Determine the (x, y) coordinate at the center of the cell enclosing the given text.  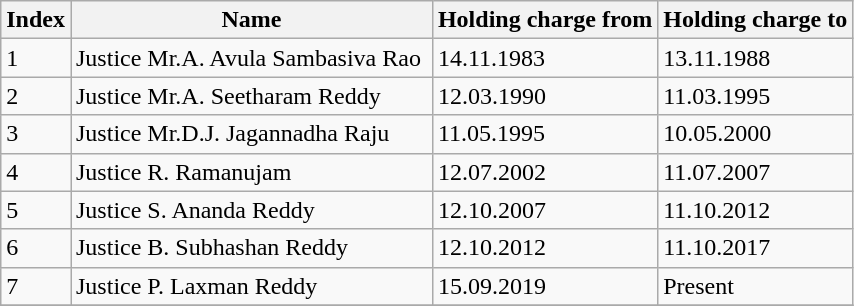
11.07.2007 (756, 172)
13.11.1988 (756, 58)
Name (251, 20)
Justice P. Laxman Reddy (251, 286)
12.10.2007 (544, 210)
4 (36, 172)
15.09.2019 (544, 286)
Justice Mr.D.J. Jagannadha Raju (251, 134)
12.03.1990 (544, 96)
11.05.1995 (544, 134)
Justice S. Ananda Reddy (251, 210)
Justice R. Ramanujam (251, 172)
10.05.2000 (756, 134)
6 (36, 248)
7 (36, 286)
12.07.2002 (544, 172)
11.10.2017 (756, 248)
3 (36, 134)
Justice Mr.A. Seetharam Reddy (251, 96)
11.10.2012 (756, 210)
Present (756, 286)
Holding charge from (544, 20)
Index (36, 20)
2 (36, 96)
5 (36, 210)
Justice Mr.A. Avula Sambasiva Rao (251, 58)
Holding charge to (756, 20)
1 (36, 58)
14.11.1983 (544, 58)
Justice B. Subhashan Reddy (251, 248)
12.10.2012 (544, 248)
11.03.1995 (756, 96)
